Return the (x, y) coordinate for the center point of the cell that contains the specified text.  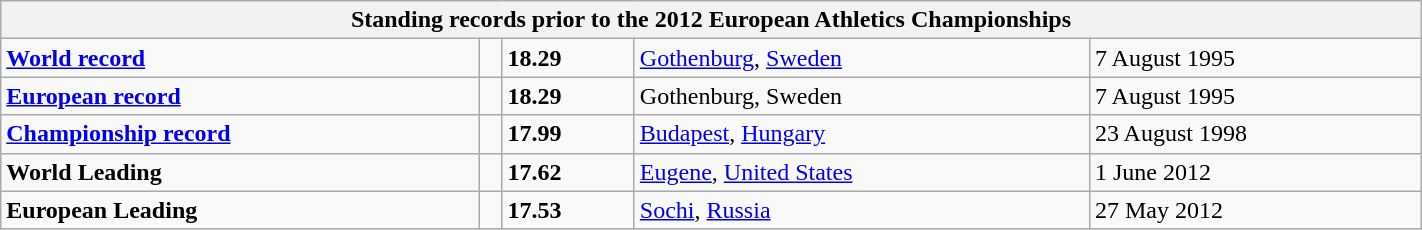
World record (240, 58)
1 June 2012 (1255, 172)
17.99 (568, 134)
23 August 1998 (1255, 134)
17.62 (568, 172)
Standing records prior to the 2012 European Athletics Championships (711, 20)
European record (240, 96)
Budapest, Hungary (862, 134)
European Leading (240, 210)
27 May 2012 (1255, 210)
17.53 (568, 210)
World Leading (240, 172)
Championship record (240, 134)
Sochi, Russia (862, 210)
Eugene, United States (862, 172)
